Return (x, y) of the center of cell containing provided text 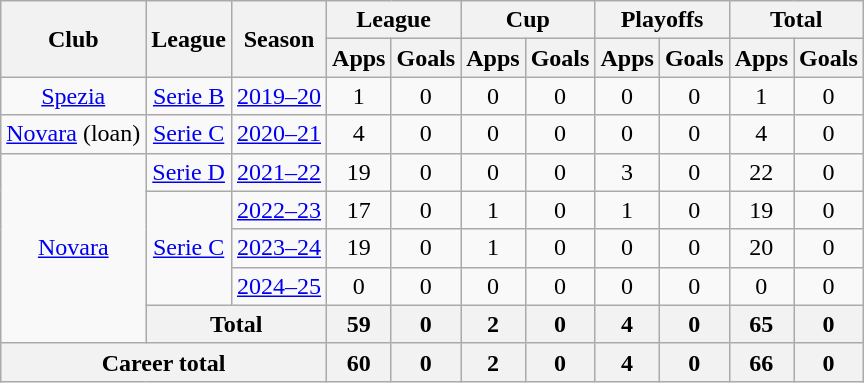
3 (627, 172)
Club (74, 39)
2024–25 (278, 286)
2019–20 (278, 96)
66 (761, 362)
59 (359, 324)
22 (761, 172)
Serie B (189, 96)
Playoffs (662, 20)
65 (761, 324)
17 (359, 210)
Novara (loan) (74, 134)
Cup (528, 20)
60 (359, 362)
Novara (74, 248)
2022–23 (278, 210)
Spezia (74, 96)
20 (761, 248)
2020–21 (278, 134)
Career total (164, 362)
2023–24 (278, 248)
Season (278, 39)
2021–22 (278, 172)
Serie D (189, 172)
